For the text-containing cell, return its midpoint in [X, Y] coordinate format. 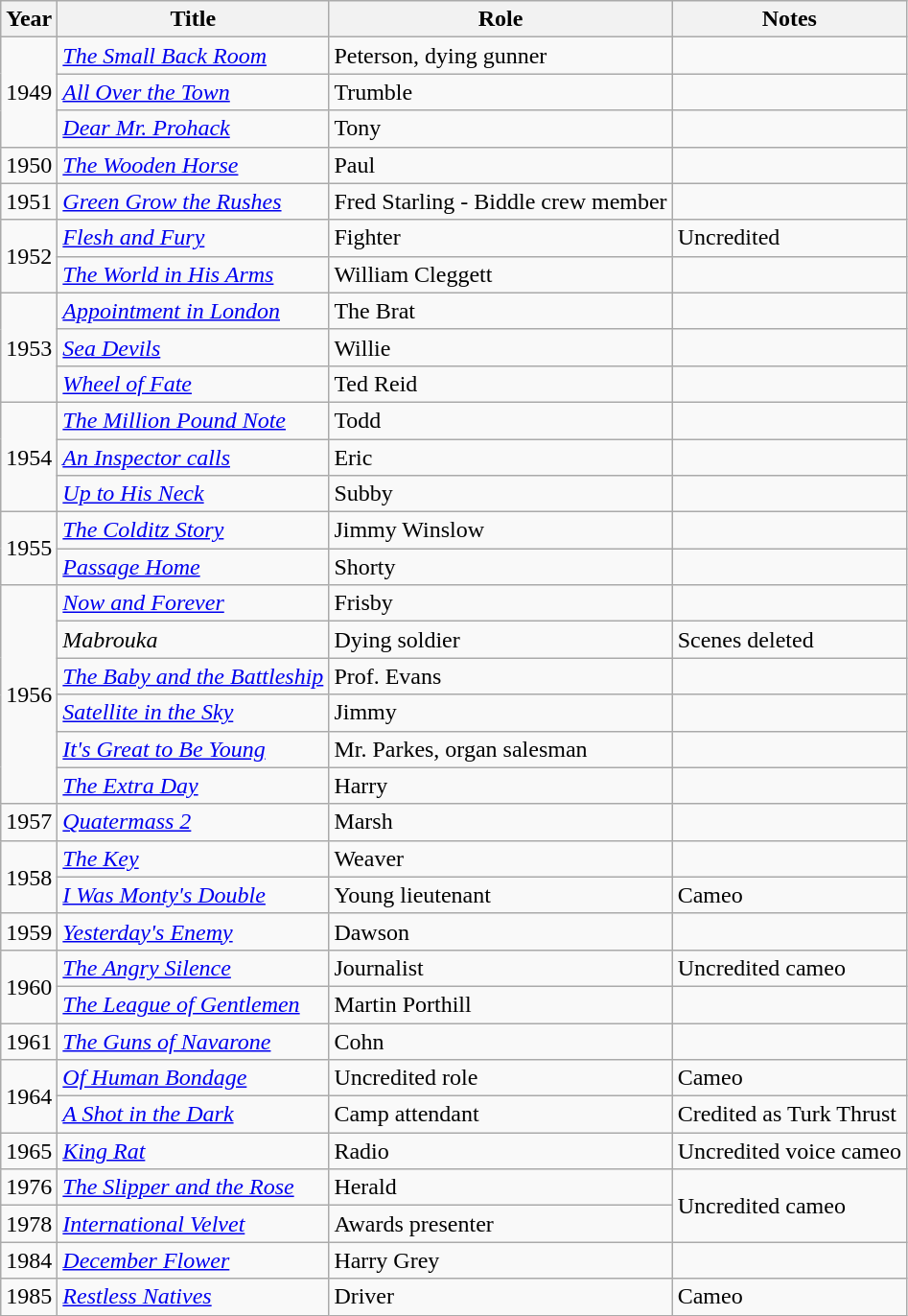
Title [194, 19]
The Baby and the Battleship [194, 676]
A Shot in the Dark [194, 1115]
Yesterday's Enemy [194, 931]
1959 [29, 931]
1964 [29, 1096]
Dawson [501, 931]
William Cleggett [501, 274]
1985 [29, 1297]
Mabrouka [194, 640]
The Colditz Story [194, 530]
Cohn [501, 1041]
Notes [789, 19]
Todd [501, 420]
1961 [29, 1041]
Trumble [501, 92]
The League of Gentlemen [194, 1004]
Fighter [501, 238]
The Slipper and the Rose [194, 1187]
Year [29, 19]
Martin Porthill [501, 1004]
I Was Monty's Double [194, 895]
Harry Grey [501, 1260]
Passage Home [194, 567]
Uncredited voice cameo [789, 1151]
1984 [29, 1260]
It's Great to Be Young [194, 749]
Herald [501, 1187]
Uncredited [789, 238]
The Key [194, 858]
Credited as Turk Thrust [789, 1115]
The Angry Silence [194, 968]
1954 [29, 457]
The Brat [501, 311]
1951 [29, 201]
Flesh and Fury [194, 238]
1949 [29, 92]
King Rat [194, 1151]
Awards presenter [501, 1224]
1956 [29, 694]
The Guns of Navarone [194, 1041]
1976 [29, 1187]
Eric [501, 458]
Satellite in the Sky [194, 713]
1955 [29, 549]
An Inspector calls [194, 458]
Ted Reid [501, 384]
Scenes deleted [789, 640]
1950 [29, 165]
Marsh [501, 822]
Jimmy [501, 713]
Role [501, 19]
Journalist [501, 968]
Wheel of Fate [194, 384]
Subby [501, 494]
Sea Devils [194, 347]
The World in His Arms [194, 274]
1960 [29, 986]
Shorty [501, 567]
The Small Back Room [194, 56]
1957 [29, 822]
Quatermass 2 [194, 822]
1978 [29, 1224]
Fred Starling - Biddle crew member [501, 201]
1953 [29, 347]
All Over the Town [194, 92]
1958 [29, 877]
Driver [501, 1297]
Radio [501, 1151]
Paul [501, 165]
Mr. Parkes, organ salesman [501, 749]
1965 [29, 1151]
Tony [501, 129]
Now and Forever [194, 603]
1952 [29, 256]
Dear Mr. Prohack [194, 129]
Weaver [501, 858]
International Velvet [194, 1224]
Harry [501, 786]
Appointment in London [194, 311]
Willie [501, 347]
Frisby [501, 603]
Up to His Neck [194, 494]
Jimmy Winslow [501, 530]
The Million Pound Note [194, 420]
December Flower [194, 1260]
Uncredited role [501, 1078]
The Extra Day [194, 786]
Peterson, dying gunner [501, 56]
The Wooden Horse [194, 165]
Dying soldier [501, 640]
Restless Natives [194, 1297]
Of Human Bondage [194, 1078]
Camp attendant [501, 1115]
Green Grow the Rushes [194, 201]
Young lieutenant [501, 895]
Prof. Evans [501, 676]
